Determine the [x, y] coordinate at the center of the cell enclosing the given text.  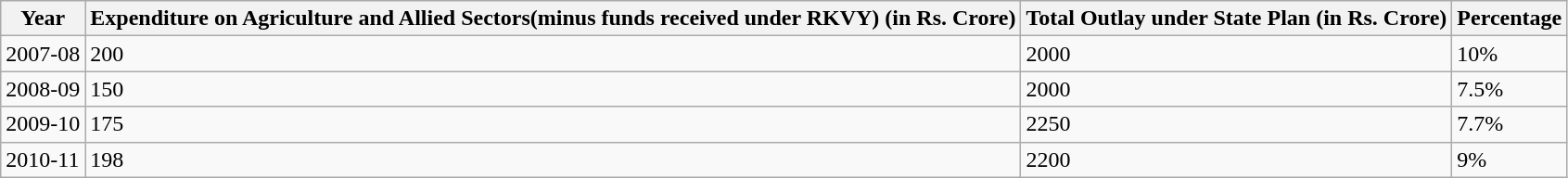
9% [1510, 159]
2009-10 [43, 124]
7.7% [1510, 124]
Total Outlay under State Plan (in Rs. Crore) [1237, 19]
198 [553, 159]
Percentage [1510, 19]
2007-08 [43, 54]
2200 [1237, 159]
150 [553, 89]
10% [1510, 54]
Expenditure on Agriculture and Allied Sectors(minus funds received under RKVY) (in Rs. Crore) [553, 19]
175 [553, 124]
2010-11 [43, 159]
Year [43, 19]
200 [553, 54]
2250 [1237, 124]
2008-09 [43, 89]
7.5% [1510, 89]
